Locate the cell with the specified text and output its [X, Y] center coordinate. 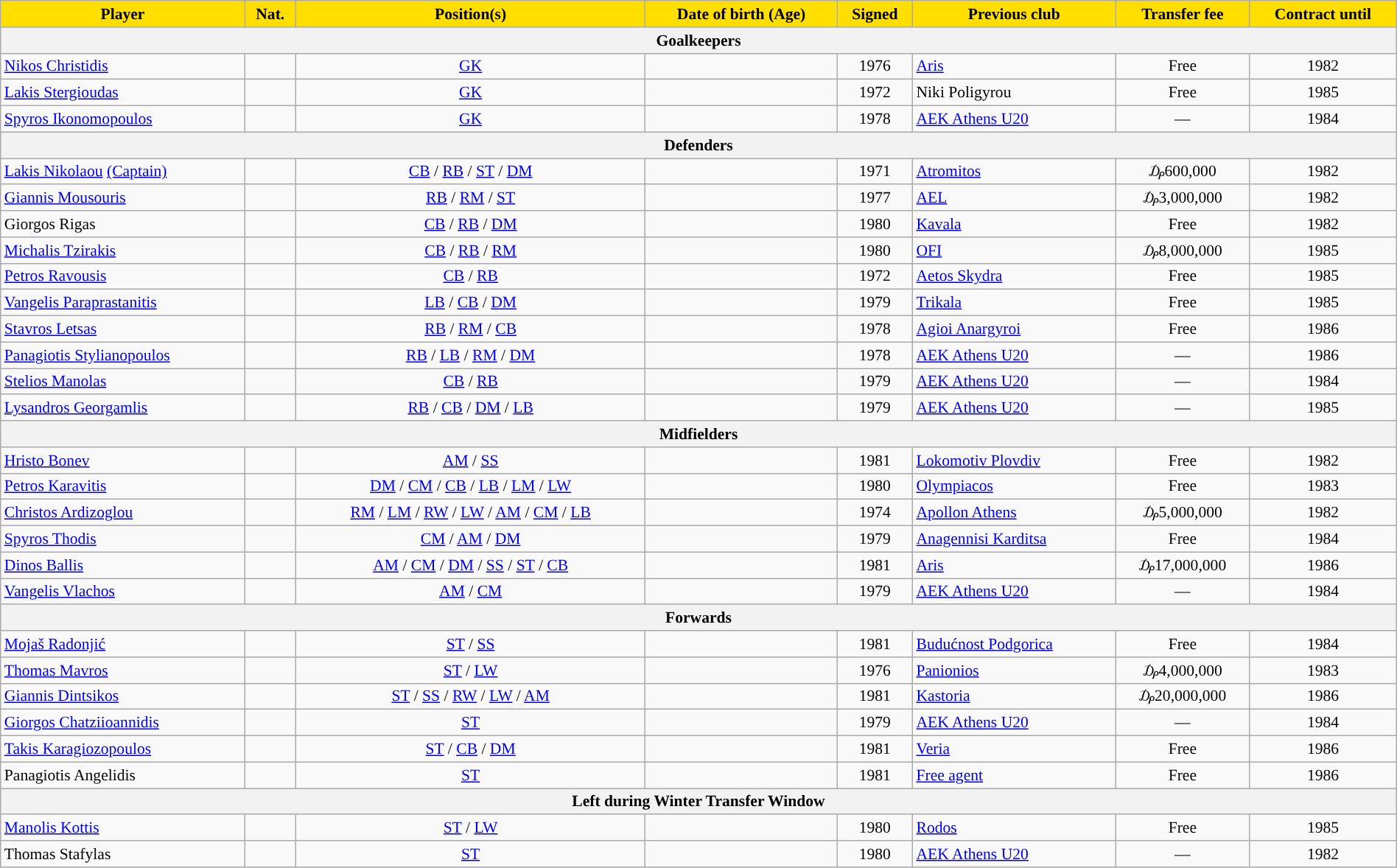
Spyros Thodis [122, 539]
Petros Ravousis [122, 276]
₯4,000,000 [1183, 671]
CB / RB / RM [470, 251]
Apollon Athens [1014, 513]
₯5,000,000 [1183, 513]
₯600,000 [1183, 172]
AM / CM / DM / SS / ST / CB [470, 565]
Spyros Ikonomopoulos [122, 119]
1977 [875, 198]
Contract until [1323, 14]
Vangelis Vlachos [122, 592]
CB / RB / ST / DM [470, 172]
1974 [875, 513]
Trikala [1014, 303]
Giannis Dintsikos [122, 696]
Petros Karavitis [122, 486]
Lakis Stergioudas [122, 93]
Veria [1014, 749]
RB / LB / RM / DM [470, 355]
Takis Karagiozopoulos [122, 749]
Rodos [1014, 828]
₯8,000,000 [1183, 251]
DM / CM / CB / LB / LM / LW [470, 486]
RM / LM / RW / LW / AM / CM / LB [470, 513]
Panionios [1014, 671]
LB / CB / DM [470, 303]
AM / SS [470, 461]
₯17,000,000 [1183, 565]
Michalis Tzirakis [122, 251]
AEL [1014, 198]
RB / RM / ST [470, 198]
ST / SS [470, 644]
OFI [1014, 251]
Stelios Manolas [122, 382]
Agioi Anargyroi [1014, 329]
Giorgos Rigas [122, 224]
RB / CB / DM / LB [470, 408]
Defenders [698, 145]
Free agent [1014, 775]
Previous club [1014, 14]
Date of birth (Age) [741, 14]
CB / RB / DM [470, 224]
Vangelis Paraprastanitis [122, 303]
Signed [875, 14]
Olympiacos [1014, 486]
1971 [875, 172]
₯3,000,000 [1183, 198]
ST / SS / RW / LW / AM [470, 696]
Atromitos [1014, 172]
Budućnost Podgorica [1014, 644]
Kastoria [1014, 696]
Thomas Stafylas [122, 854]
Transfer fee [1183, 14]
Lysandros Georgamlis [122, 408]
Stavros Letsas [122, 329]
Kavala [1014, 224]
ST / CB / DM [470, 749]
Hristo Bonev [122, 461]
Dinos Ballis [122, 565]
Manolis Kottis [122, 828]
Left during Winter Transfer Window [698, 802]
Panagiotis Angelidis [122, 775]
CM / AM / DM [470, 539]
₯20,000,000 [1183, 696]
Panagiotis Stylianopoulos [122, 355]
Thomas Mavros [122, 671]
Nikos Christidis [122, 66]
Player [122, 14]
Forwards [698, 618]
RB / RM / CB [470, 329]
Position(s) [470, 14]
Midfielders [698, 434]
Giorgos Chatziioannidis [122, 723]
Lokomotiv Plovdiv [1014, 461]
Aetos Skydra [1014, 276]
AM / CM [470, 592]
Niki Poligyrou [1014, 93]
Mojaš Radonjić [122, 644]
Lakis Nikolaou (Captain) [122, 172]
Giannis Mousouris [122, 198]
Christos Ardizoglou [122, 513]
Goalkeepers [698, 41]
Nat. [270, 14]
Anagennisi Karditsa [1014, 539]
